Find where the given text appears and provide that cell's center as [X, Y] coordinate. 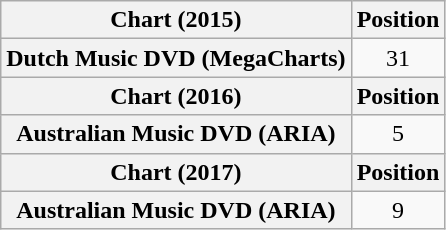
Dutch Music DVD (MegaCharts) [176, 58]
31 [398, 58]
Chart (2015) [176, 20]
Chart (2016) [176, 96]
5 [398, 134]
9 [398, 210]
Chart (2017) [176, 172]
